Detect which cell encompasses the target text, then output its (x, y) center coordinate. 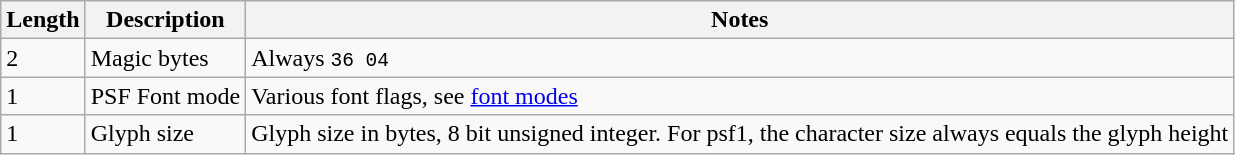
Description (165, 20)
Notes (740, 20)
Various font flags, see font modes (740, 96)
Glyph size in bytes, 8 bit unsigned integer. For psf1, the character size always equals the glyph height (740, 134)
PSF Font mode (165, 96)
Always 36 04 (740, 58)
Length (43, 20)
Glyph size (165, 134)
2 (43, 58)
Magic bytes (165, 58)
